Locate the cell with the specified text and output its [X, Y] center coordinate. 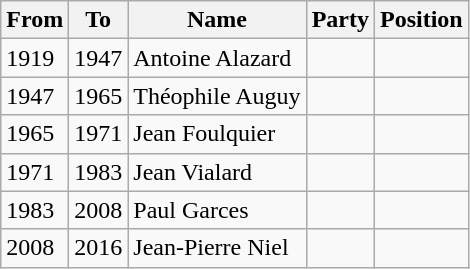
1919 [35, 58]
From [35, 20]
Jean Vialard [217, 172]
Paul Garces [217, 210]
Jean-Pierre Niel [217, 248]
To [98, 20]
Jean Foulquier [217, 134]
Position [422, 20]
Antoine Alazard [217, 58]
Name [217, 20]
Party [340, 20]
2016 [98, 248]
Théophile Auguy [217, 96]
